For the text-containing cell, return its midpoint in (x, y) coordinate format. 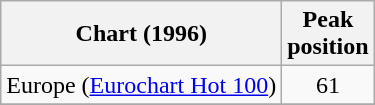
Europe (Eurochart Hot 100) (142, 85)
61 (328, 85)
Chart (1996) (142, 34)
Peakposition (328, 34)
